Return the [X, Y] coordinate for the center point of the cell that contains the specified text.  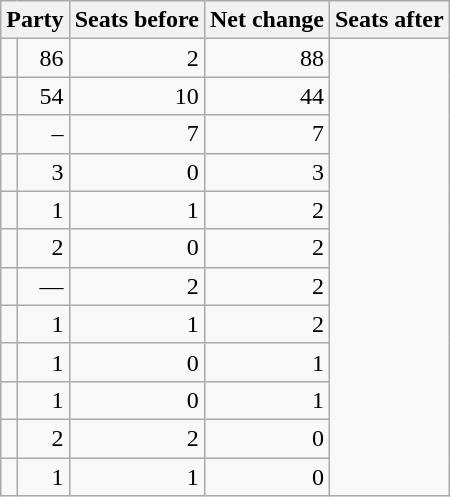
54 [43, 96]
44 [266, 96]
86 [43, 58]
Seats before [136, 20]
88 [266, 58]
– [43, 134]
10 [136, 96]
Net change [266, 20]
Seats after [389, 20]
— [43, 286]
Party [35, 20]
